Search for the cell housing the specified text and yield its [x, y] center coordinate. 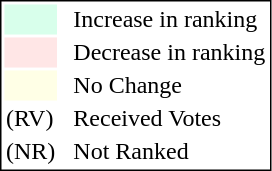
No Change [170, 85]
(NR) [30, 151]
Increase in ranking [170, 19]
Not Ranked [170, 151]
(RV) [30, 119]
Received Votes [170, 119]
Decrease in ranking [170, 53]
